Capture the cell that displays the provided text and extract its [X, Y] central coordinate. 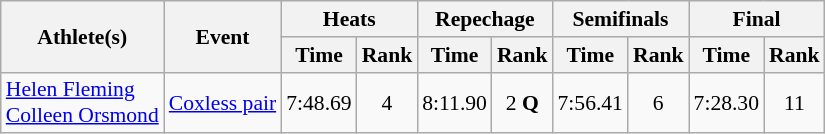
11 [794, 102]
Helen FlemingColleen Orsmond [82, 102]
2 Q [522, 102]
Athlete(s) [82, 36]
Final [757, 19]
7:48.69 [318, 102]
6 [658, 102]
Coxless pair [222, 102]
4 [388, 102]
7:28.30 [726, 102]
Repechage [484, 19]
8:11.90 [454, 102]
7:56.41 [590, 102]
Heats [349, 19]
Semifinals [620, 19]
Event [222, 36]
